Output the (x, y) coordinate of the center of the cell containing the given text.  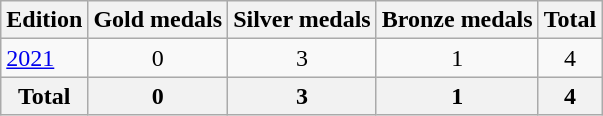
Edition (44, 20)
Silver medals (302, 20)
2021 (44, 58)
Bronze medals (457, 20)
Gold medals (158, 20)
